Locate the cell with the specified text and output its (x, y) center coordinate. 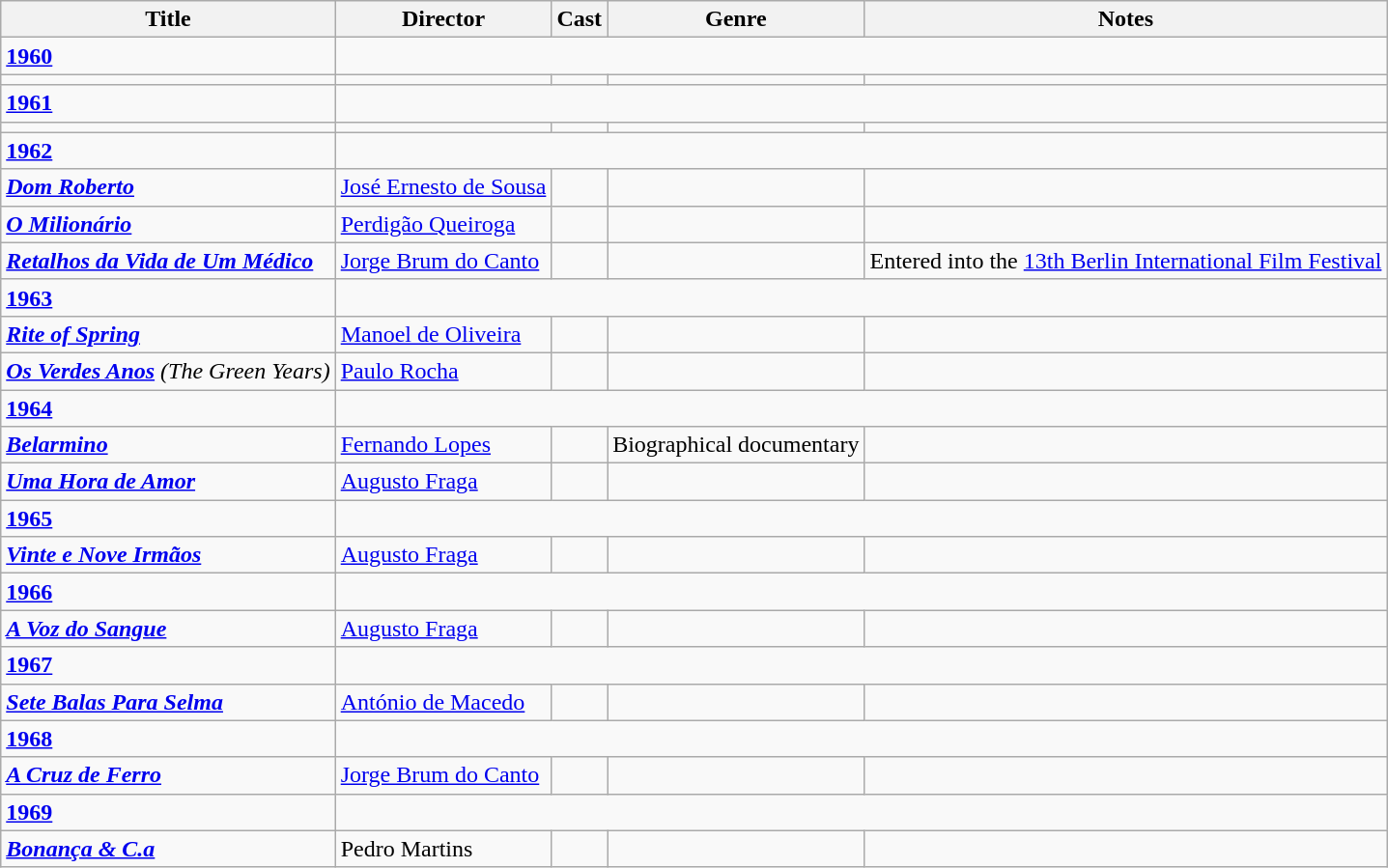
Retalhos da Vida de Um Médico (168, 261)
Os Verdes Anos (The Green Years) (168, 371)
O Milionário (168, 224)
1969 (168, 812)
Fernando Lopes (443, 445)
Entered into the 13th Berlin International Film Festival (1126, 261)
Belarmino (168, 445)
Title (168, 19)
A Cruz de Ferro (168, 775)
Pedro Martins (443, 849)
1968 (168, 739)
José Ernesto de Sousa (443, 187)
Cast (580, 19)
António de Macedo (443, 702)
Genre (736, 19)
Perdigão Queiroga (443, 224)
1967 (168, 665)
1960 (168, 56)
1963 (168, 297)
A Voz do Sangue (168, 629)
Notes (1126, 19)
1961 (168, 103)
Uma Hora de Amor (168, 482)
1964 (168, 408)
1966 (168, 592)
1962 (168, 151)
Paulo Rocha (443, 371)
Bonança & C.a (168, 849)
Rite of Spring (168, 334)
Dom Roberto (168, 187)
1965 (168, 518)
Director (443, 19)
Biographical documentary (736, 445)
Sete Balas Para Selma (168, 702)
Manoel de Oliveira (443, 334)
Vinte e Nove Irmãos (168, 555)
